Return the [X, Y] coordinate for the center point of the cell that contains the specified text.  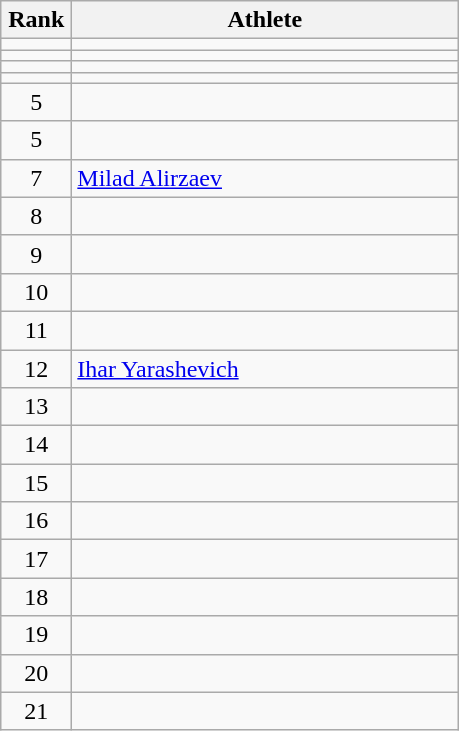
21 [36, 711]
15 [36, 483]
Rank [36, 20]
20 [36, 673]
19 [36, 635]
18 [36, 597]
Ihar Yarashevich [265, 369]
14 [36, 445]
16 [36, 521]
13 [36, 407]
12 [36, 369]
8 [36, 216]
9 [36, 254]
17 [36, 559]
7 [36, 178]
11 [36, 330]
10 [36, 292]
Athlete [265, 20]
Milad Alirzaev [265, 178]
